Pinpoint the cell where the given text exists, returning its [x, y] midpoint coordinate. 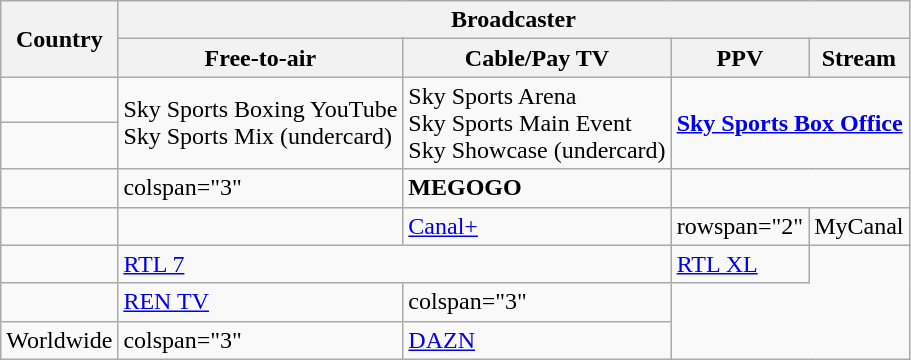
Sky Sports Boxing YouTubeSky Sports Mix (undercard) [260, 123]
Broadcaster [514, 20]
MyCanal [859, 226]
Worldwide [60, 340]
RTL XL [740, 264]
DAZN [537, 340]
Stream [859, 58]
Sky Sports ArenaSky Sports Main EventSky Showcase (undercard) [537, 123]
Canal+ [537, 226]
Country [60, 39]
Sky Sports Box Office [790, 123]
REN TV [260, 302]
PPV [740, 58]
Cable/Pay TV [537, 58]
Free-to-air [260, 58]
RTL 7 [394, 264]
rowspan="2" [740, 226]
MEGOGO [537, 188]
